Return [x, y] of the center of cell containing provided text 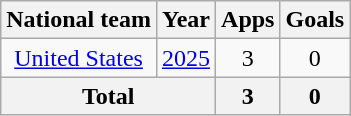
Year [186, 20]
Goals [315, 20]
National team [79, 20]
2025 [186, 58]
Apps [248, 20]
Total [108, 96]
United States [79, 58]
